Identify which cell holds the provided text, then report its (x, y) central coordinate. 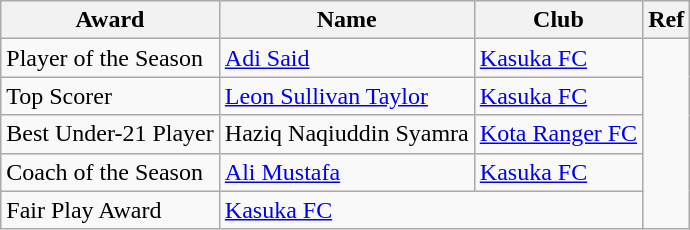
Award (110, 20)
Coach of the Season (110, 172)
Fair Play Award (110, 210)
Adi Said (346, 58)
Top Scorer (110, 96)
Kota Ranger FC (558, 134)
Club (558, 20)
Ali Mustafa (346, 172)
Ref (666, 20)
Leon Sullivan Taylor (346, 96)
Best Under-21 Player (110, 134)
Haziq Naqiuddin Syamra (346, 134)
Player of the Season (110, 58)
Name (346, 20)
